Pinpoint the cell where the given text exists, returning its (x, y) midpoint coordinate. 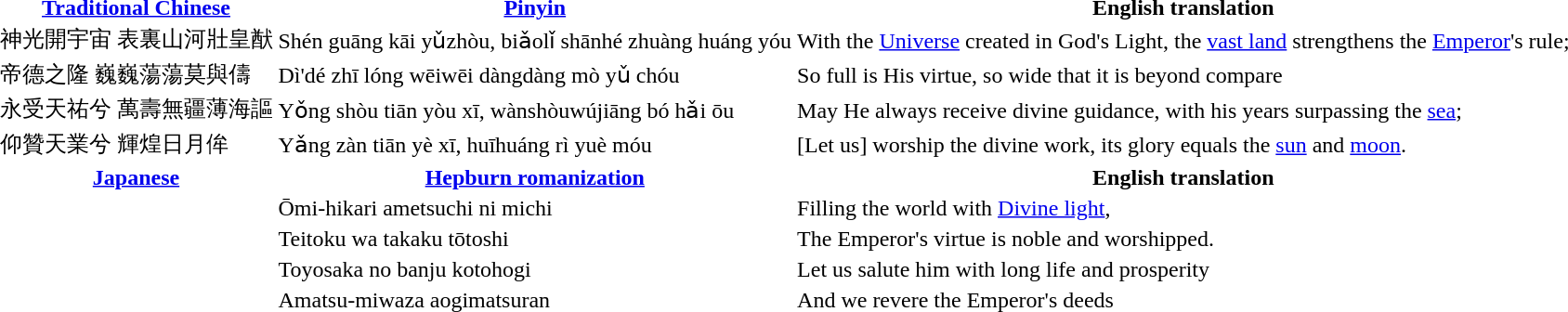
Dì'dé zhī lóng wēiwēi dàngdàng mò yǔ chóu (535, 75)
Ōmi-hikari ametsuchi ni michi (535, 208)
Toyosaka no banju kotohogi (535, 269)
Shén guāng kāi yǔzhòu, biǎolǐ shānhé zhuàng huáng yóu (535, 40)
Yǎng zàn tiān yè xī, huīhuáng rì yuè móu (535, 144)
Yǒng shòu tiān yòu xī, wànshòuwújiāng bó hǎi ōu (535, 110)
Teitoku wa takaku tōtoshi (535, 239)
Hepburn romanization (535, 177)
